Find where the given text appears and provide that cell's center as (x, y) coordinate. 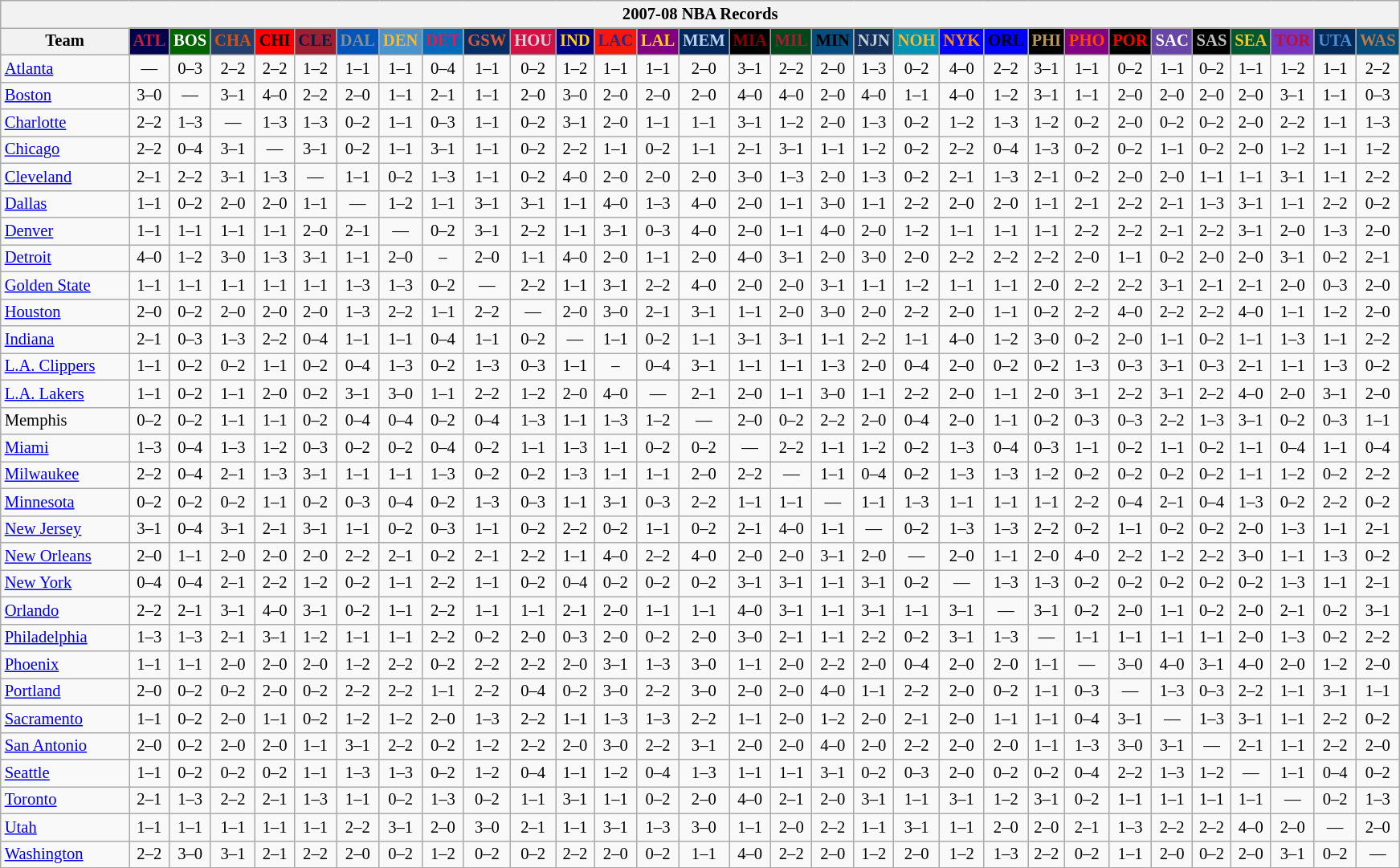
Toronto (65, 800)
GSW (487, 41)
Cleveland (65, 177)
Washington (65, 854)
PHO (1087, 41)
MEM (704, 41)
BOS (190, 41)
Phoenix (65, 664)
SEA (1251, 41)
DEN (400, 41)
MIN (833, 41)
NOH (917, 41)
LAL (658, 41)
CHI (275, 41)
Orlando (65, 610)
Miami (65, 447)
Team (65, 41)
Milwaukee (65, 475)
San Antonio (65, 746)
IND (575, 41)
Minnesota (65, 502)
HOU (533, 41)
SAC (1173, 41)
CHA (233, 41)
New York (65, 583)
Portland (65, 691)
SAS (1212, 41)
Denver (65, 230)
New Orleans (65, 556)
LAC (615, 41)
Charlotte (65, 123)
WAS (1378, 41)
NJN (874, 41)
MIL (792, 41)
L.A. Clippers (65, 366)
POR (1129, 41)
MIA (750, 41)
TOR (1292, 41)
Dallas (65, 204)
L.A. Lakers (65, 393)
DAL (358, 41)
2007-08 NBA Records (700, 14)
Philadelphia (65, 638)
Boston (65, 96)
New Jersey (65, 529)
Houston (65, 312)
Atlanta (65, 68)
PHI (1047, 41)
DET (443, 41)
Memphis (65, 421)
Detroit (65, 258)
Golden State (65, 285)
CLE (315, 41)
Sacramento (65, 719)
ORL (1006, 41)
UTA (1335, 41)
ATL (149, 41)
NYK (961, 41)
Seattle (65, 773)
Chicago (65, 149)
Indiana (65, 340)
Utah (65, 827)
